Provide the [x, y] coordinate of the cell's center where the given text is located.  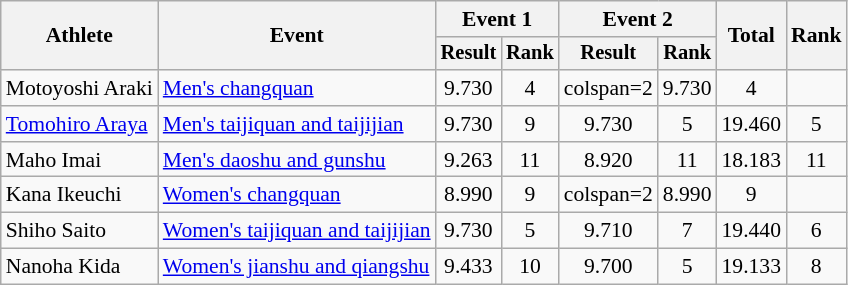
Women's taijiquan and taijijian [297, 231]
19.460 [752, 124]
Shiho Saito [80, 231]
18.183 [752, 160]
19.133 [752, 267]
9.700 [608, 267]
Event 1 [498, 19]
7 [688, 231]
Women's jianshu and qiangshu [297, 267]
Kana Ikeuchi [80, 195]
Event 2 [638, 19]
Nanoha Kida [80, 267]
6 [816, 231]
9.710 [608, 231]
Maho Imai [80, 160]
Motoyoshi Araki [80, 88]
8.920 [608, 160]
10 [530, 267]
Event [297, 36]
19.440 [752, 231]
Men's changquan [297, 88]
Men's daoshu and gunshu [297, 160]
Tomohiro Araya [80, 124]
9.433 [469, 267]
Women's changquan [297, 195]
Total [752, 36]
Athlete [80, 36]
Men's taijiquan and taijijian [297, 124]
9.263 [469, 160]
8 [816, 267]
